Search for the cell housing the specified text and yield its [x, y] center coordinate. 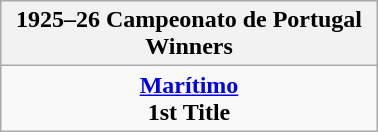
Marítimo1st Title [189, 98]
1925–26 Campeonato de Portugal Winners [189, 34]
